Return the [X, Y] coordinate for the center point of the cell that contains the specified text.  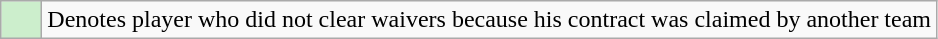
Denotes player who did not clear waivers because his contract was claimed by another team [490, 20]
